Scan for the cell matching the given text and deliver its [X, Y] coordinate at center. 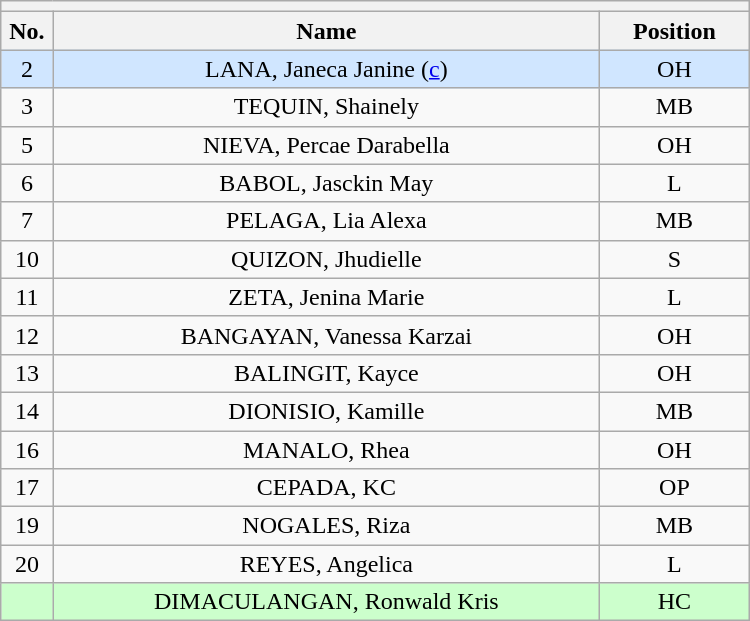
Position [675, 31]
QUIZON, Jhudielle [326, 259]
CEPADA, KC [326, 488]
LANA, Janeca Janine (c) [326, 69]
OP [675, 488]
NOGALES, Riza [326, 526]
Name [326, 31]
5 [27, 145]
11 [27, 297]
2 [27, 69]
HC [675, 602]
6 [27, 183]
No. [27, 31]
16 [27, 449]
PELAGA, Lia Alexa [326, 221]
MANALO, Rhea [326, 449]
19 [27, 526]
14 [27, 411]
17 [27, 488]
DIONISIO, Kamille [326, 411]
BABOL, Jasckin May [326, 183]
20 [27, 564]
BANGAYAN, Vanessa Karzai [326, 335]
S [675, 259]
10 [27, 259]
NIEVA, Percae Darabella [326, 145]
DIMACULANGAN, Ronwald Kris [326, 602]
3 [27, 107]
7 [27, 221]
13 [27, 373]
BALINGIT, Kayce [326, 373]
ZETA, Jenina Marie [326, 297]
12 [27, 335]
TEQUIN, Shainely [326, 107]
REYES, Angelica [326, 564]
